Return (X, Y) of the center of cell containing provided text 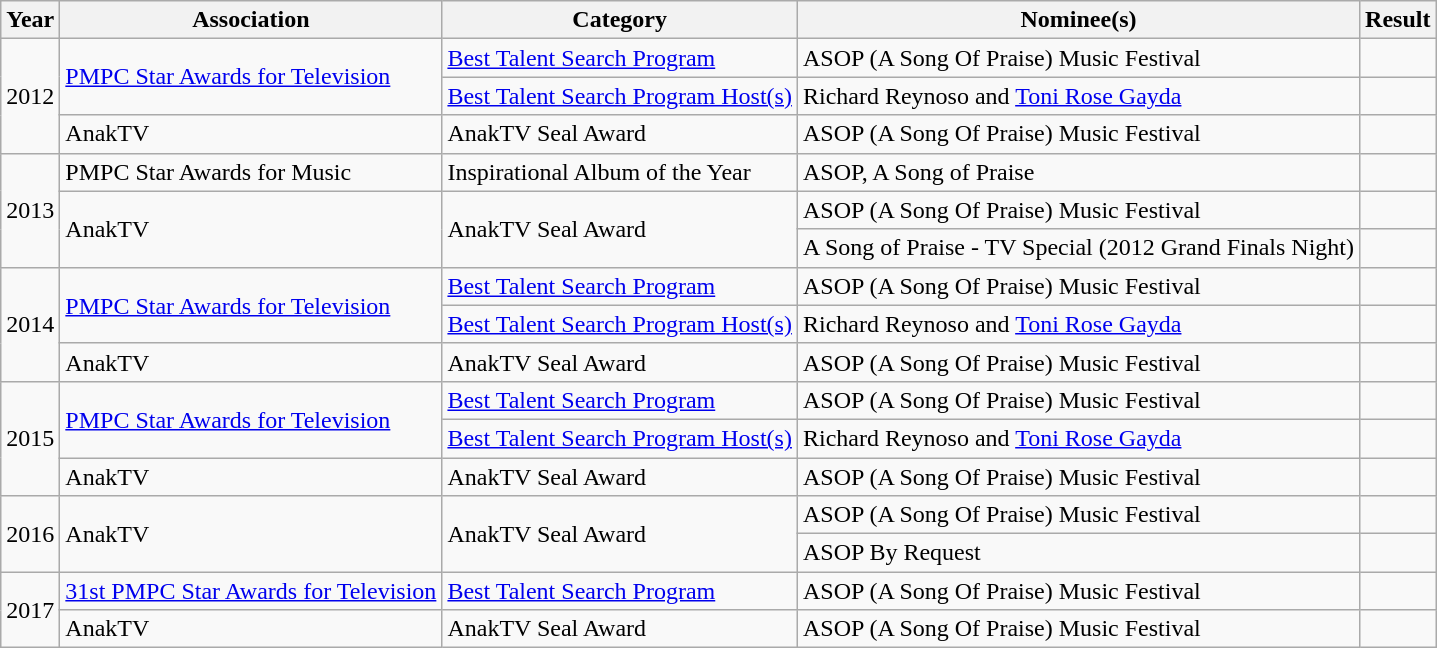
2016 (30, 534)
2012 (30, 96)
A Song of Praise - TV Special (2012 Grand Finals Night) (1078, 248)
Association (251, 20)
2013 (30, 210)
Result (1398, 20)
2017 (30, 610)
2015 (30, 438)
Nominee(s) (1078, 20)
Year (30, 20)
2014 (30, 324)
Inspirational Album of the Year (620, 172)
Category (620, 20)
ASOP By Request (1078, 553)
ASOP, A Song of Praise (1078, 172)
PMPC Star Awards for Music (251, 172)
31st PMPC Star Awards for Television (251, 591)
